Find where the given text appears and provide that cell's center as [x, y] coordinate. 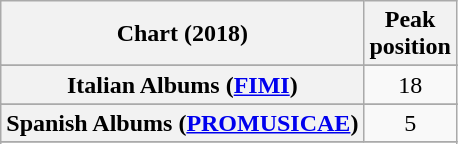
Peakposition [410, 34]
Chart (2018) [182, 34]
5 [410, 123]
Italian Albums (FIMI) [182, 85]
18 [410, 85]
Spanish Albums (PROMUSICAE) [182, 123]
